Scan for the cell matching the given text and deliver its (X, Y) coordinate at center. 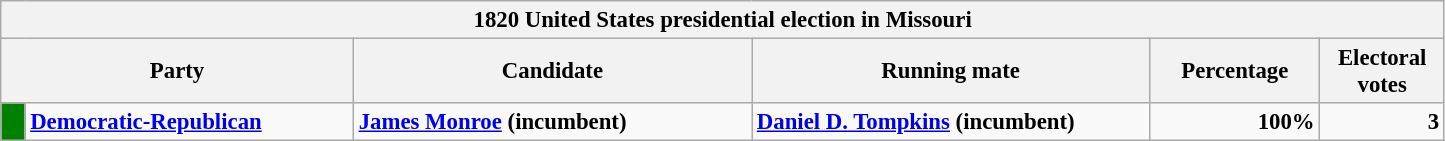
Daniel D. Tompkins (incumbent) (951, 122)
Candidate (552, 72)
Running mate (951, 72)
James Monroe (incumbent) (552, 122)
1820 United States presidential election in Missouri (723, 20)
Percentage (1235, 72)
Electoral votes (1382, 72)
Democratic-Republican (189, 122)
100% (1235, 122)
Party (178, 72)
3 (1382, 122)
